Return [X, Y] of the center of cell containing provided text 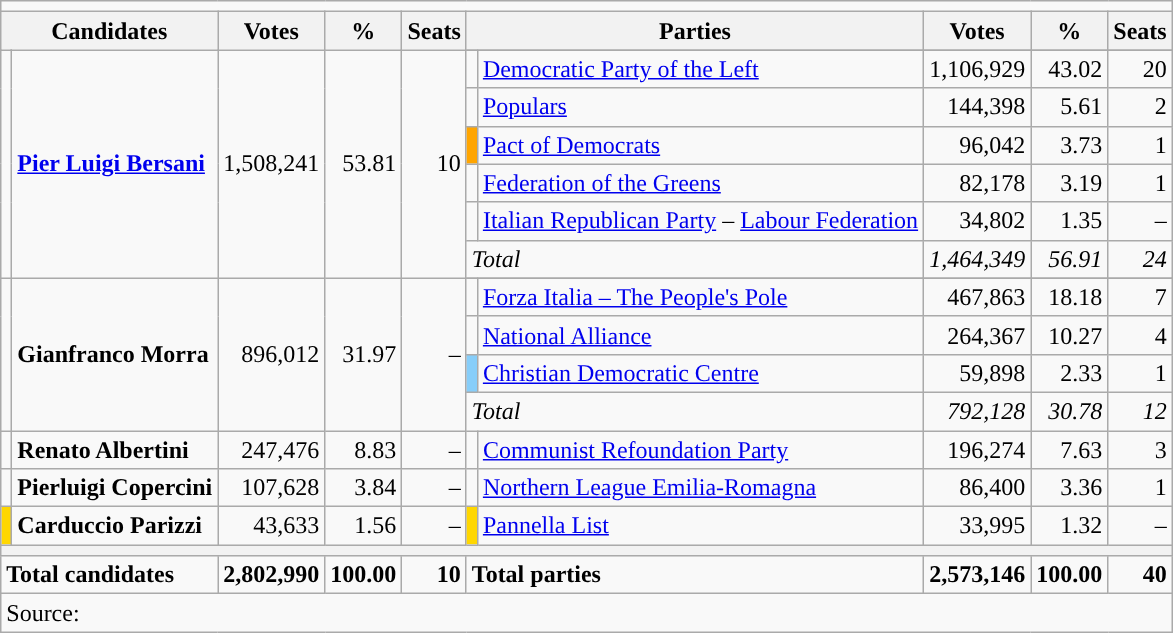
Renato Albertini [115, 449]
5.61 [1070, 107]
3.73 [1070, 145]
Christian Democratic Centre [700, 373]
33,995 [978, 526]
4 [1140, 335]
Gianfranco Morra [115, 354]
2 [1140, 107]
20 [1140, 69]
2,802,990 [272, 575]
1,464,349 [978, 259]
Communist Refoundation Party [700, 449]
Italian Republican Party – Labour Federation [700, 221]
196,274 [978, 449]
Candidates [110, 31]
18.18 [1070, 297]
53.81 [364, 164]
86,400 [978, 488]
Pannella List [700, 526]
24 [1140, 259]
7.63 [1070, 449]
Populars [700, 107]
Federation of the Greens [700, 183]
59,898 [978, 373]
247,476 [272, 449]
43.02 [1070, 69]
896,012 [272, 354]
144,398 [978, 107]
40 [1140, 575]
43,633 [272, 526]
264,367 [978, 335]
1.35 [1070, 221]
56.91 [1070, 259]
3.36 [1070, 488]
3.19 [1070, 183]
1,106,929 [978, 69]
Democratic Party of the Left [700, 69]
1,508,241 [272, 164]
Total parties [694, 575]
Carduccio Parizzi [115, 526]
Source: [586, 613]
Pact of Democrats [700, 145]
2.33 [1070, 373]
Total candidates [110, 575]
7 [1140, 297]
107,628 [272, 488]
31.97 [364, 354]
8.83 [364, 449]
National Alliance [700, 335]
Forza Italia – The People's Pole [700, 297]
792,128 [978, 411]
Pier Luigi Bersani [115, 164]
96,042 [978, 145]
2,573,146 [978, 575]
34,802 [978, 221]
Parties [694, 31]
3 [1140, 449]
3.84 [364, 488]
30.78 [1070, 411]
12 [1140, 411]
1.32 [1070, 526]
10.27 [1070, 335]
467,863 [978, 297]
1.56 [364, 526]
82,178 [978, 183]
Pierluigi Copercini [115, 488]
Northern League Emilia-Romagna [700, 488]
